For the text-containing cell, return its midpoint in (X, Y) coordinate format. 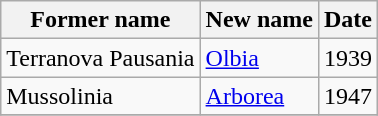
New name (259, 20)
Former name (100, 20)
Date (348, 20)
Mussolinia (100, 96)
Terranova Pausania (100, 58)
1947 (348, 96)
1939 (348, 58)
Arborea (259, 96)
Olbia (259, 58)
